Determine the [x, y] coordinate at the center of the cell enclosing the given text.  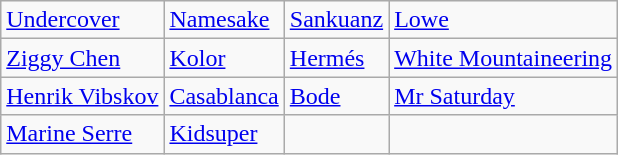
Lowe [504, 20]
Kidsuper [224, 134]
Sankuanz [336, 20]
Henrik Vibskov [82, 96]
Kolor [224, 58]
Marine Serre [82, 134]
Bode [336, 96]
Casablanca [224, 96]
Hermés [336, 58]
Mr Saturday [504, 96]
White Mountaineering [504, 58]
Namesake [224, 20]
Ziggy Chen [82, 58]
Undercover [82, 20]
